Scan for the cell matching the given text and deliver its [x, y] coordinate at center. 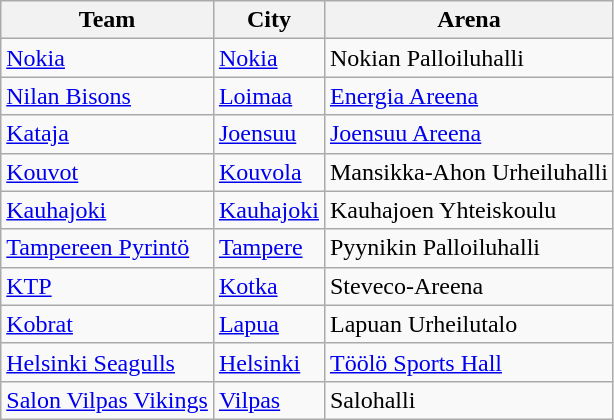
Steveco-Areena [468, 286]
Kataja [108, 134]
Pyynikin Palloiluhalli [468, 248]
Loimaa [268, 96]
Töölö Sports Hall [468, 362]
Team [108, 20]
Kotka [268, 286]
Arena [468, 20]
Kouvot [108, 172]
Salon Vilpas Vikings [108, 400]
Vilpas [268, 400]
Helsinki Seagulls [108, 362]
City [268, 20]
Mansikka-Ahon Urheiluhalli [468, 172]
Joensuu [268, 134]
Tampere [268, 248]
Helsinki [268, 362]
Nokian Palloiluhalli [468, 58]
KTP [108, 286]
Kouvola [268, 172]
Salohalli [468, 400]
Kobrat [108, 324]
Lapua [268, 324]
Nilan Bisons [108, 96]
Joensuu Areena [468, 134]
Lapuan Urheilutalo [468, 324]
Kauhajoen Yhteiskoulu [468, 210]
Energia Areena [468, 96]
Tampereen Pyrintö [108, 248]
